Detect which cell encompasses the target text, then output its [x, y] center coordinate. 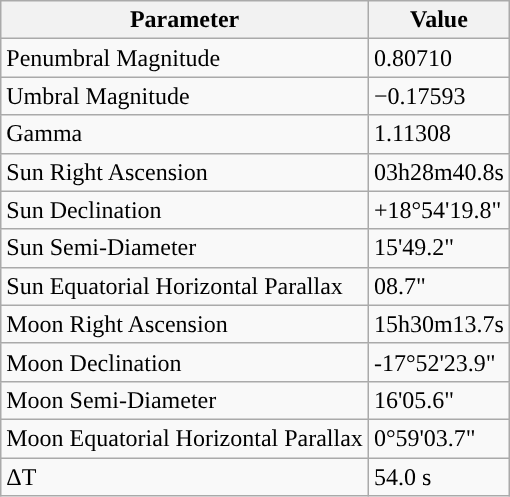
0.80710 [438, 58]
−0.17593 [438, 96]
Parameter [185, 20]
Sun Declination [185, 210]
Umbral Magnitude [185, 96]
08.7" [438, 286]
Moon Semi-Diameter [185, 400]
Sun Semi-Diameter [185, 248]
03h28m40.8s [438, 172]
Moon Right Ascension [185, 324]
54.0 s [438, 477]
15'49.2" [438, 248]
+18°54'19.8" [438, 210]
Value [438, 20]
Gamma [185, 134]
1.11308 [438, 134]
Moon Declination [185, 362]
ΔT [185, 477]
15h30m13.7s [438, 324]
0°59'03.7" [438, 438]
Sun Right Ascension [185, 172]
-17°52'23.9" [438, 362]
Penumbral Magnitude [185, 58]
Moon Equatorial Horizontal Parallax [185, 438]
Sun Equatorial Horizontal Parallax [185, 286]
16'05.6" [438, 400]
